From the cell containing the given text, extract its center point as (x, y) coordinate. 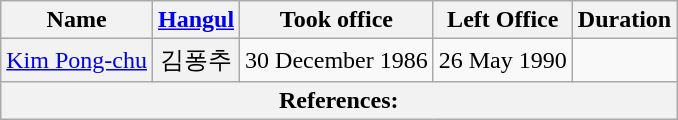
Kim Pong-chu (77, 60)
References: (339, 100)
Took office (337, 20)
Left Office (502, 20)
김퐁추 (196, 60)
26 May 1990 (502, 60)
30 December 1986 (337, 60)
Name (77, 20)
Hangul (196, 20)
Duration (624, 20)
